Provide the [X, Y] coordinate of the cell's center where the given text is located.  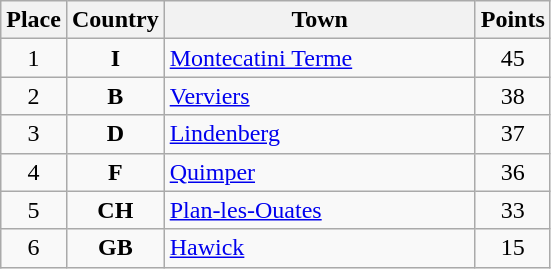
B [115, 96]
45 [512, 58]
4 [34, 172]
Country [115, 20]
33 [512, 210]
5 [34, 210]
CH [115, 210]
38 [512, 96]
Plan-les-Ouates [320, 210]
Verviers [320, 96]
Place [34, 20]
GB [115, 248]
D [115, 134]
I [115, 58]
3 [34, 134]
37 [512, 134]
Points [512, 20]
6 [34, 248]
1 [34, 58]
36 [512, 172]
F [115, 172]
Hawick [320, 248]
2 [34, 96]
Lindenberg [320, 134]
Quimper [320, 172]
Town [320, 20]
Montecatini Terme [320, 58]
15 [512, 248]
